Return [X, Y] of the center of cell containing provided text 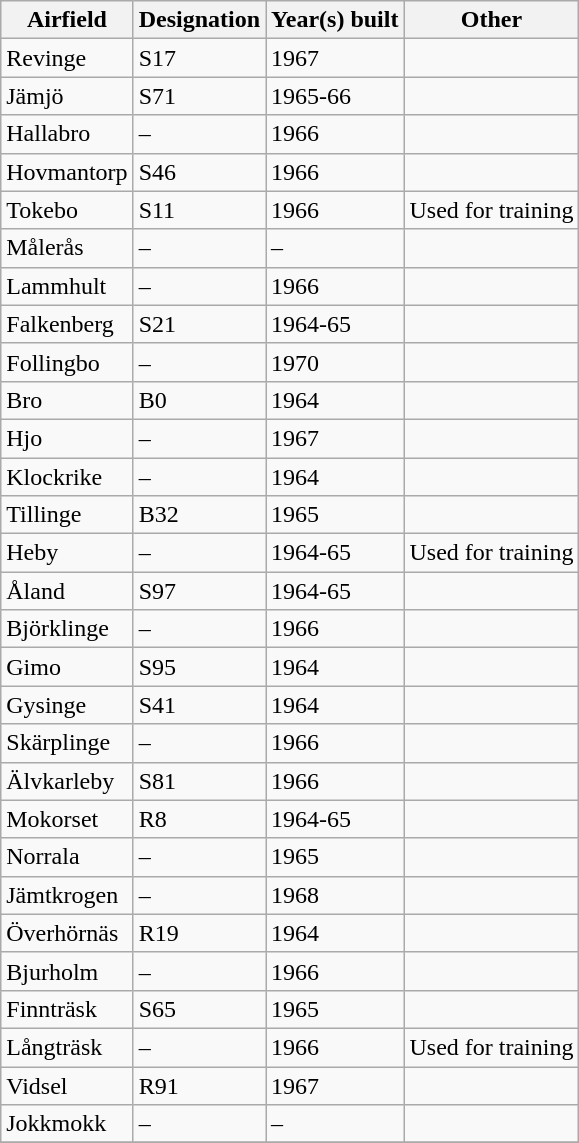
S97 [199, 591]
Jämjö [67, 96]
Klockrike [67, 477]
Tillinge [67, 515]
Mokorset [67, 819]
S17 [199, 58]
Överhörnäs [67, 933]
Year(s) built [335, 20]
Finnträsk [67, 1009]
R91 [199, 1085]
Norrala [67, 857]
B32 [199, 515]
S21 [199, 324]
Åland [67, 591]
S95 [199, 667]
Skärplinge [67, 743]
R19 [199, 933]
Gysinge [67, 705]
Airfield [67, 20]
S71 [199, 96]
Vidsel [67, 1085]
Hovmantorp [67, 172]
Jämtkrogen [67, 895]
Revinge [67, 58]
Jokkmokk [67, 1124]
Björklinge [67, 629]
B0 [199, 400]
S41 [199, 705]
Hallabro [67, 134]
Målerås [67, 248]
S46 [199, 172]
Hjo [67, 438]
Gimo [67, 667]
1968 [335, 895]
Follingbo [67, 362]
R8 [199, 819]
S81 [199, 781]
Bro [67, 400]
Designation [199, 20]
Bjurholm [67, 971]
Långträsk [67, 1047]
S65 [199, 1009]
1970 [335, 362]
S11 [199, 210]
Tokebo [67, 210]
Falkenberg [67, 324]
Heby [67, 553]
Lammhult [67, 286]
1965-66 [335, 96]
Älvkarleby [67, 781]
Other [492, 20]
